Extract the [x, y] coordinate from the center of the cell holding the provided text.  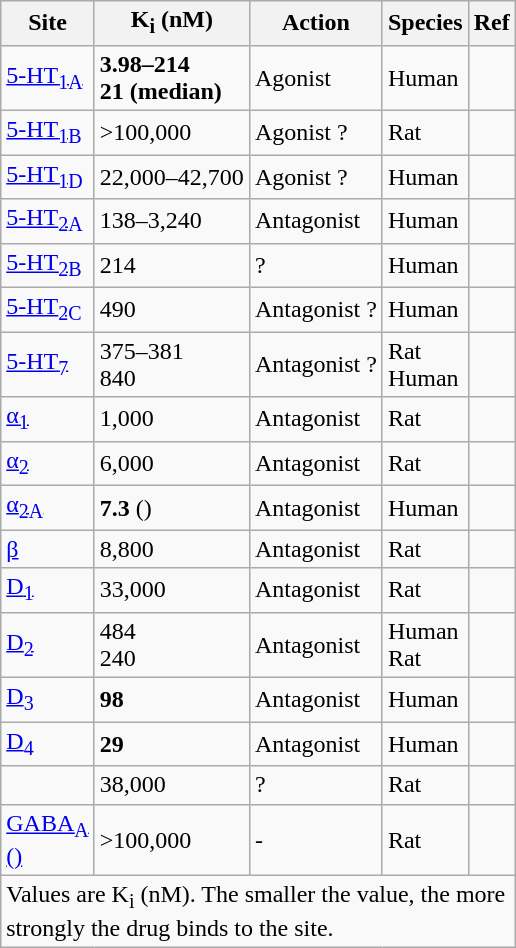
3.98–21421 (median) [172, 78]
- [316, 840]
α2 [48, 463]
5-HT7 [48, 364]
Values are Ki (nM). The smaller the value, the more strongly the drug binds to the site. [258, 912]
α2A [48, 508]
GABAA() [48, 840]
5-HT1B [48, 132]
7.3 () [172, 508]
Ref [492, 23]
98 [172, 699]
Ki (nM) [172, 23]
RatHuman [425, 364]
38,000 [172, 785]
5-HT2A [48, 221]
D3 [48, 699]
5-HT2B [48, 265]
5-HT1A [48, 78]
1,000 [172, 419]
29 [172, 744]
5-HT2C [48, 310]
Action [316, 23]
8,800 [172, 549]
214 [172, 265]
375–381840 [172, 364]
138–3,240 [172, 221]
D2 [48, 644]
484240 [172, 644]
490 [172, 310]
HumanRat [425, 644]
α1 [48, 419]
5-HT1D [48, 176]
D1 [48, 590]
Site [48, 23]
Agonist [316, 78]
22,000–42,700 [172, 176]
Species [425, 23]
33,000 [172, 590]
6,000 [172, 463]
D4 [48, 744]
β [48, 549]
